Identify which cell holds the provided text, then report its [X, Y] central coordinate. 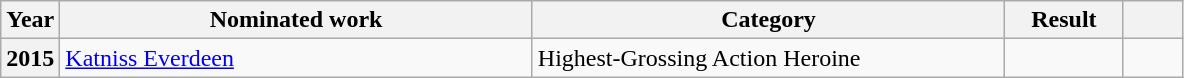
Result [1064, 20]
Highest-Grossing Action Heroine [768, 58]
Nominated work [296, 20]
2015 [30, 58]
Katniss Everdeen [296, 58]
Year [30, 20]
Category [768, 20]
